From the cell containing the given text, extract its center point as (x, y) coordinate. 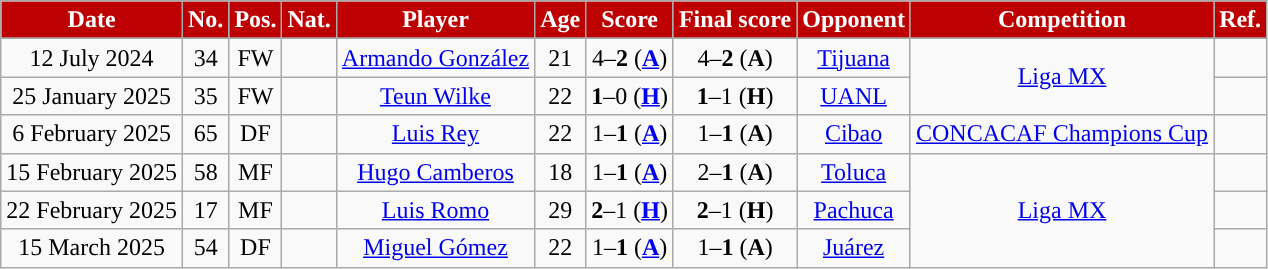
22 February 2025 (92, 210)
Hugo Camberos (435, 172)
CONCACAF Champions Cup (1062, 134)
Juárez (854, 248)
1–1 (H) (734, 96)
Opponent (854, 20)
34 (205, 58)
6 February 2025 (92, 134)
18 (560, 172)
15 March 2025 (92, 248)
12 July 2024 (92, 58)
1–0 (H) (630, 96)
Luis Rey (435, 134)
Pachuca (854, 210)
Cibao (854, 134)
Armando González (435, 58)
25 January 2025 (92, 96)
2–1 (A) (734, 172)
Player (435, 20)
Miguel Gómez (435, 248)
No. (205, 20)
Final score (734, 20)
65 (205, 134)
UANL (854, 96)
Tijuana (854, 58)
29 (560, 210)
Pos. (256, 20)
Ref. (1240, 20)
54 (205, 248)
35 (205, 96)
Nat. (309, 20)
17 (205, 210)
Competition (1062, 20)
15 February 2025 (92, 172)
Teun Wilke (435, 96)
Toluca (854, 172)
Age (560, 20)
Score (630, 20)
Date (92, 20)
58 (205, 172)
21 (560, 58)
Luis Romo (435, 210)
